Find where the given text appears and provide that cell's center as [X, Y] coordinate. 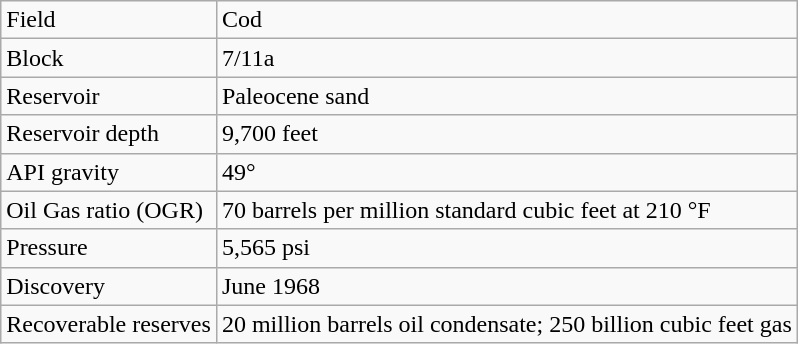
June 1968 [506, 286]
7/11a [506, 58]
Reservoir [109, 96]
Block [109, 58]
5,565 psi [506, 248]
Field [109, 20]
Pressure [109, 248]
Discovery [109, 286]
49° [506, 172]
70 barrels per million standard cubic feet at 210 °F [506, 210]
Recoverable reserves [109, 324]
Paleocene sand [506, 96]
20 million barrels oil condensate; 250 billion cubic feet gas [506, 324]
Oil Gas ratio (OGR) [109, 210]
Reservoir depth [109, 134]
Cod [506, 20]
9,700 feet [506, 134]
API gravity [109, 172]
